From the cell containing the given text, extract its center point as [x, y] coordinate. 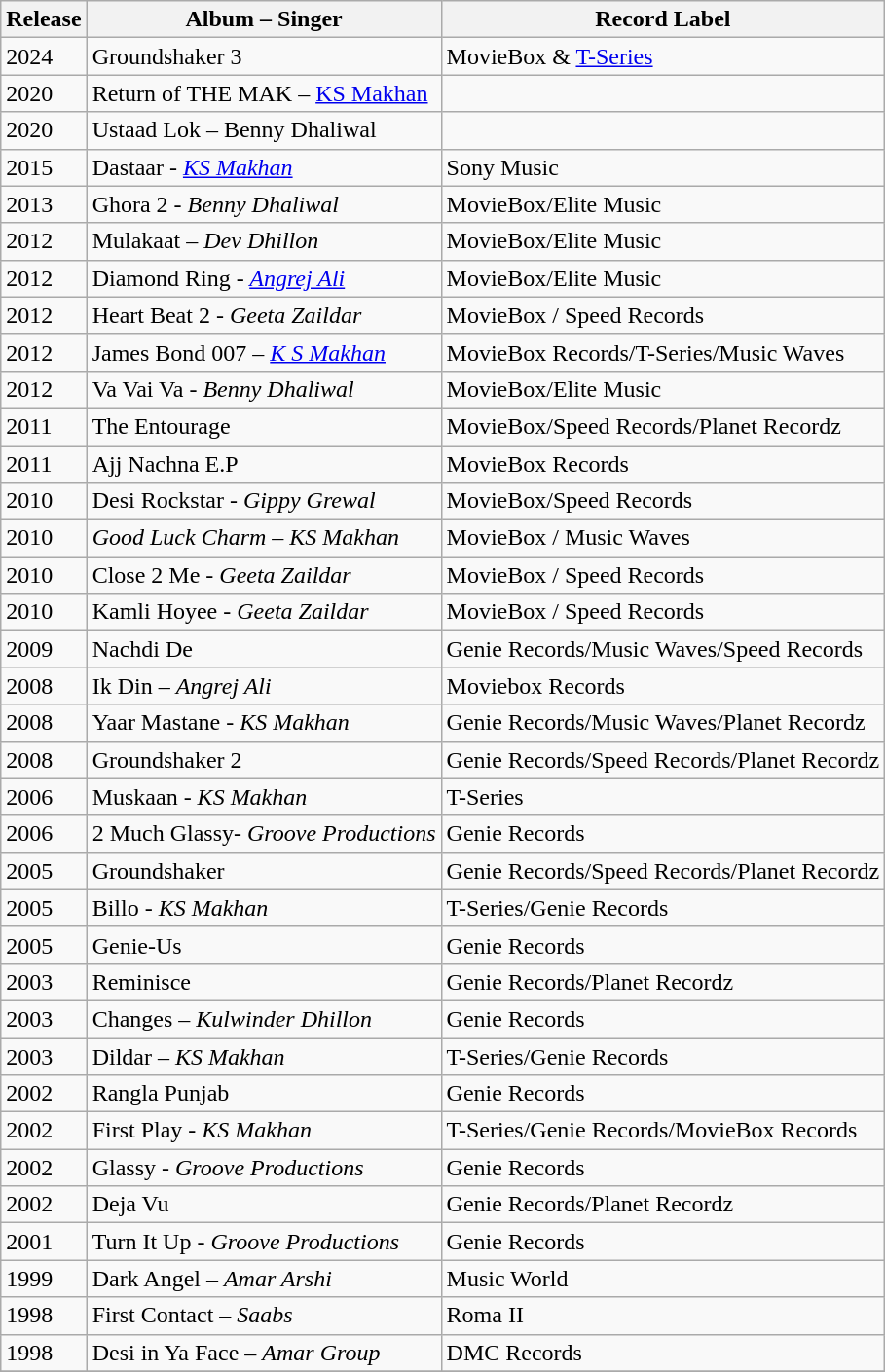
Desi Rockstar - Gippy Grewal [264, 501]
Groundshaker [264, 871]
MovieBox/Speed Records [663, 501]
The Entourage [264, 426]
T-Series/Genie Records/MovieBox Records [663, 1131]
Reminisce [264, 982]
Groundshaker 2 [264, 760]
MovieBox & T-Series [663, 56]
Nachdi De [264, 649]
MovieBox / Music Waves [663, 538]
Billo - KS Makhan [264, 908]
DMC Records [663, 1353]
Kamli Hoyee - Geeta Zaildar [264, 612]
Turn It Up - Groove Productions [264, 1242]
Album – Singer [264, 19]
1999 [44, 1279]
Glassy - Groove Productions [264, 1168]
First Play - KS Makhan [264, 1131]
Muskaan - KS Makhan [264, 797]
Sony Music [663, 167]
Va Vai Va - Benny Dhaliwal [264, 389]
Ik Din – Angrej Ali [264, 686]
Return of THE MAK – KS Makhan [264, 93]
Heart Beat 2 - Geeta Zaildar [264, 315]
Dastaar - KS Makhan [264, 167]
Genie Records/Music Waves/Speed Records [663, 649]
2009 [44, 649]
Rangla Punjab [264, 1094]
2001 [44, 1242]
Yaar Mastane - KS Makhan [264, 723]
Close 2 Me - Geeta Zaildar [264, 575]
Moviebox Records [663, 686]
Record Label [663, 19]
Mulakaat – Dev Dhillon [264, 241]
Changes – Kulwinder Dhillon [264, 1019]
First Contact – Saabs [264, 1316]
2024 [44, 56]
Release [44, 19]
Ajj Nachna E.P [264, 464]
Groundshaker 3 [264, 56]
Desi in Ya Face – Amar Group [264, 1353]
Diamond Ring - Angrej Ali [264, 278]
2013 [44, 204]
Genie Records/Music Waves/Planet Recordz [663, 723]
MovieBox Records [663, 464]
Dildar – KS Makhan [264, 1056]
James Bond 007 – K S Makhan [264, 352]
2 Much Glassy- Groove Productions [264, 834]
Music World [663, 1279]
Ghora 2 - Benny Dhaliwal [264, 204]
MovieBox Records/T-Series/Music Waves [663, 352]
MovieBox/Speed Records/Planet Recordz [663, 426]
Ustaad Lok – Benny Dhaliwal [264, 130]
Genie-Us [264, 945]
Dark Angel – Amar Arshi [264, 1279]
Roma II [663, 1316]
Good Luck Charm – KS Makhan [264, 538]
2015 [44, 167]
T-Series [663, 797]
Deja Vu [264, 1205]
